For the text-containing cell, return its midpoint in [X, Y] coordinate format. 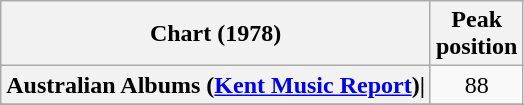
88 [476, 85]
Australian Albums (Kent Music Report)| [216, 85]
Peakposition [476, 34]
Chart (1978) [216, 34]
